Scan for the cell matching the given text and deliver its (x, y) coordinate at center. 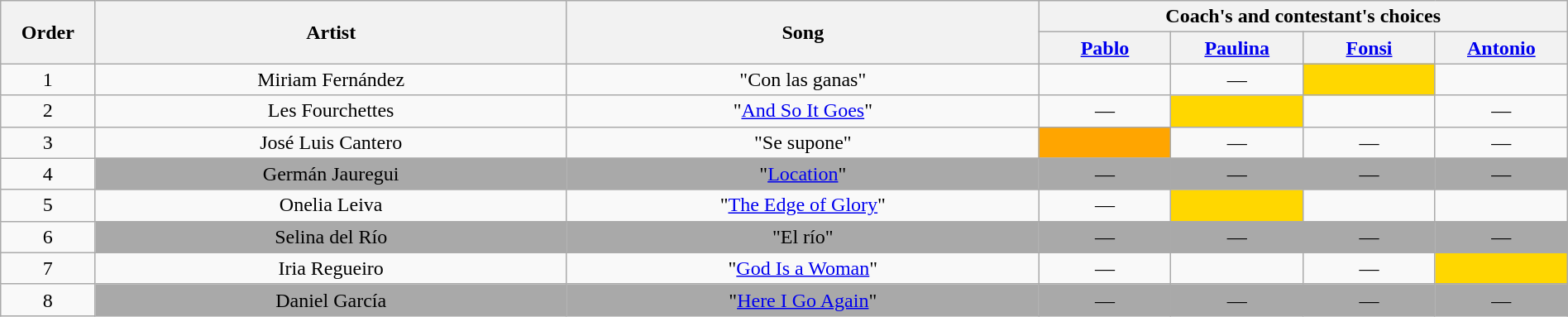
Onelia Leiva (331, 205)
Pablo (1105, 48)
2 (48, 111)
"And So It Goes" (802, 111)
"El río" (802, 237)
Miriam Fernández (331, 79)
8 (48, 300)
Daniel García (331, 300)
José Luis Cantero (331, 142)
Antonio (1501, 48)
3 (48, 142)
4 (48, 174)
Artist (331, 32)
Selina del Río (331, 237)
7 (48, 268)
"Con las ganas" (802, 79)
"Here I Go Again" (802, 300)
Les Fourchettes (331, 111)
"Se supone" (802, 142)
Germán Jauregui (331, 174)
6 (48, 237)
"The Edge of Glory" (802, 205)
"God Is a Woman" (802, 268)
Fonsi (1370, 48)
Paulina (1237, 48)
1 (48, 79)
Order (48, 32)
Iria Regueiro (331, 268)
5 (48, 205)
Coach's and contestant's choices (1303, 17)
"Location" (802, 174)
Song (802, 32)
